Pinpoint the cell where the given text exists, returning its [x, y] midpoint coordinate. 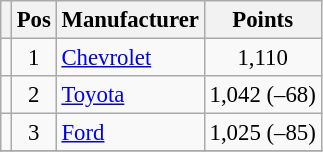
1,110 [262, 58]
Pos [34, 20]
Manufacturer [130, 20]
Ford [130, 133]
1,042 (–68) [262, 95]
Toyota [130, 95]
1,025 (–85) [262, 133]
3 [34, 133]
2 [34, 95]
Chevrolet [130, 58]
1 [34, 58]
Points [262, 20]
